Scan for the cell matching the given text and deliver its (x, y) coordinate at center. 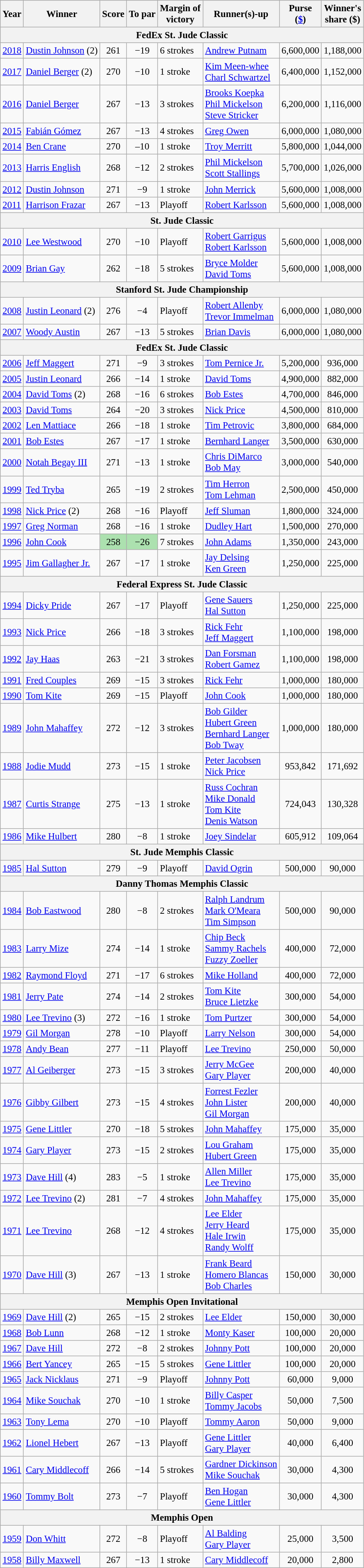
1966 (12, 1364)
Winner (62, 14)
281 (114, 1199)
Gene Littler Gary Player (241, 1443)
Chris DiMarco Bob May (241, 462)
Dan Forsman Robert Gamez (241, 659)
1988 (12, 766)
−4 (143, 311)
Tim Petrovic (241, 426)
Tom Purtzer (241, 1018)
Dave Hill (2) (62, 1317)
262 (114, 268)
Memphis Open (182, 1518)
Memphis Open Invitational (182, 1301)
Lee Westwood (62, 242)
324,000 (342, 511)
Justin Leonard (2) (62, 311)
171,692 (342, 766)
John Merrick (241, 189)
6,400 (342, 1443)
2012 (12, 189)
−21 (143, 659)
Jack Nicklaus (62, 1380)
Andy Bean (62, 1049)
1979 (12, 1033)
Curtis Strange (62, 805)
Chip Beck Sammy Rachels Fuzzy Zoeller (241, 948)
277 (114, 1049)
Bob Gilder Hubert Green Bernhard Langer Bob Tway (241, 728)
2011 (12, 205)
1968 (12, 1333)
1995 (12, 563)
Winner'sshare ($) (342, 14)
684,000 (342, 426)
2001 (12, 441)
275 (114, 805)
Jerry McGee Gary Player (241, 1070)
1,350,000 (301, 542)
2017 (12, 72)
Jodie Mudd (62, 766)
Monty Kaser (241, 1333)
2004 (12, 394)
Cary Middlecoff (62, 1470)
1962 (12, 1443)
540,000 (342, 462)
450,000 (342, 489)
250,000 (301, 1049)
1974 (12, 1151)
263 (114, 659)
1981 (12, 996)
6,600,000 (301, 51)
1997 (12, 526)
2016 (12, 104)
Federal Express St. Jude Classic (182, 584)
1,044,000 (342, 147)
Robert Karlsson (241, 205)
7,500 (342, 1401)
Dave Hill (62, 1348)
5,700,000 (301, 168)
264 (114, 410)
Bob Lunn (62, 1333)
846,000 (342, 394)
Justin Leonard (62, 379)
David Ogrin (241, 868)
Gene Sauers Hal Sutton (241, 605)
1986 (12, 837)
5,200,000 (301, 363)
Jerry Pate (62, 996)
2002 (12, 426)
1967 (12, 1348)
2010 (12, 242)
Mike Hulbert (62, 837)
Robert Allenby Trevor Immelman (241, 311)
Frank Beard Homero Blancas Bob Charles (241, 1274)
Brooks Koepka Phil Mickelson Steve Stricker (241, 104)
1973 (12, 1177)
724,043 (301, 805)
1970 (12, 1274)
1989 (12, 728)
Dustin Johnson (62, 189)
279 (114, 868)
Lee Elder Jerry Heard Hale Irwin Randy Wolff (241, 1231)
Dustin Johnson (2) (62, 51)
John Adams (241, 542)
4,500,000 (301, 410)
Jeff Maggert (62, 363)
270,000 (342, 526)
1,116,000 (342, 104)
Larry Mize (62, 948)
278 (114, 1033)
261 (114, 51)
60,000 (301, 1380)
Don Whitt (62, 1539)
St. Jude Classic (182, 220)
1990 (12, 696)
243,000 (342, 542)
2009 (12, 268)
605,912 (301, 837)
Lee Trevino (2) (62, 1199)
1996 (12, 542)
5,800,000 (301, 147)
Daniel Berger (2) (62, 72)
2014 (12, 147)
Brian Davis (241, 332)
Jay Delsing Ken Green (241, 563)
2000 (12, 462)
1969 (12, 1317)
2,500,000 (301, 489)
David Toms (2) (62, 394)
Gil Morgan (62, 1033)
2005 (12, 379)
1994 (12, 605)
Nick Price (2) (62, 511)
109,064 (342, 837)
130,328 (342, 805)
–10 (143, 147)
Tom Pernice Jr. (241, 363)
Billy Casper Tommy Jacobs (241, 1401)
1977 (12, 1070)
2008 (12, 311)
6,400,000 (301, 72)
Lee Elder (241, 1317)
1999 (12, 489)
953,842 (301, 766)
Daniel Berger (62, 104)
Harris English (62, 168)
Jeff Sluman (241, 511)
1,500,000 (301, 526)
Tommy Bolt (62, 1497)
1984 (12, 910)
−5 (143, 1177)
Bernhard Langer (241, 441)
Margin ofvictory (180, 14)
Bert Yancey (62, 1364)
Danny Thomas Memphis Classic (182, 883)
1,188,000 (342, 51)
Tom Kite Bruce Lietzke (241, 996)
Kim Meen-whee Charl Schwartzel (241, 72)
Ted Tryba (62, 489)
2007 (12, 332)
Notah Begay III (62, 462)
1985 (12, 868)
1,152,000 (342, 72)
Ben Hogan Gene Littler (241, 1497)
1983 (12, 948)
Allen Miller Lee Trevino (241, 1177)
Ben Crane (62, 147)
Mike Souchak (62, 1401)
4,900,000 (301, 379)
25,000 (301, 1539)
Rick Fehr Jeff Maggert (241, 632)
Phil Mickelson Scott Stallings (241, 168)
Tim Herron Tom Lehman (241, 489)
Tom Kite (62, 696)
Andrew Putnam (241, 51)
Dave Hill (3) (62, 1274)
Jim Gallagher Jr. (62, 563)
Score (114, 14)
630,000 (342, 441)
276 (114, 311)
1972 (12, 1199)
3,000,000 (301, 462)
Al Balding Gary Player (241, 1539)
810,000 (342, 410)
St. Jude Memphis Classic (182, 852)
2018 (12, 51)
936,000 (342, 363)
Gardner Dickinson Mike Souchak (241, 1470)
1976 (12, 1103)
Tony Lema (62, 1422)
1987 (12, 805)
1961 (12, 1470)
2013 (12, 168)
1991 (12, 680)
Jay Haas (62, 659)
−26 (143, 542)
1998 (12, 511)
Greg Owen (241, 131)
Stanford St. Jude Championship (182, 290)
1,026,000 (342, 168)
1978 (12, 1049)
Ralph Landrum Mark O'Meara Tim Simpson (241, 910)
Hal Sutton (62, 868)
Larry Nelson (241, 1033)
Brian Gay (62, 268)
Dave Hill (4) (62, 1177)
1963 (12, 1422)
3,500,000 (301, 441)
3,800,000 (301, 426)
6,200,000 (301, 104)
Gibby Gilbert (62, 1103)
258 (114, 542)
1,800,000 (301, 511)
1993 (12, 632)
Greg Norman (62, 526)
Gary Player (62, 1151)
1959 (12, 1539)
To par (143, 14)
1965 (12, 1380)
Al Geiberger (62, 1070)
−11 (143, 1049)
1982 (12, 975)
1971 (12, 1231)
Robert Garrigus Robert Karlsson (241, 242)
4,700,000 (301, 394)
Joey Sindelar (241, 837)
Purse($) (301, 14)
Lee Trevino (3) (62, 1018)
Troy Merritt (241, 147)
3,500 (342, 1539)
Rick Fehr (241, 680)
Raymond Floyd (62, 975)
Lou Graham Hubert Green (241, 1151)
1960 (12, 1497)
1992 (12, 659)
283 (114, 1177)
Dudley Hart (241, 526)
Dicky Pride (62, 605)
Fred Couples (62, 680)
Tommy Aaron (241, 1422)
Mike Holland (241, 975)
Bryce Molder David Toms (241, 268)
Runner(s)-up (241, 14)
Woody Austin (62, 332)
2015 (12, 131)
Fabián Gómez (62, 131)
Year (12, 14)
2003 (12, 410)
Len Mattiace (62, 426)
Harrison Frazar (62, 205)
Russ Cochran Mike Donald Tom Kite Denis Watson (241, 805)
1964 (12, 1401)
−20 (143, 410)
1975 (12, 1129)
Forrest Fezler John Lister Gil Morgan (241, 1103)
Bob Eastwood (62, 910)
Lionel Hebert (62, 1443)
7 strokes (180, 542)
1980 (12, 1018)
Peter Jacobsen Nick Price (241, 766)
2006 (12, 363)
882,000 (342, 379)
